Determine the (x, y) coordinate at the center of the cell enclosing the given text.  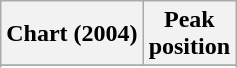
Chart (2004) (72, 34)
Peakposition (189, 34)
